Determine the [X, Y] coordinate at the center of the cell enclosing the given text.  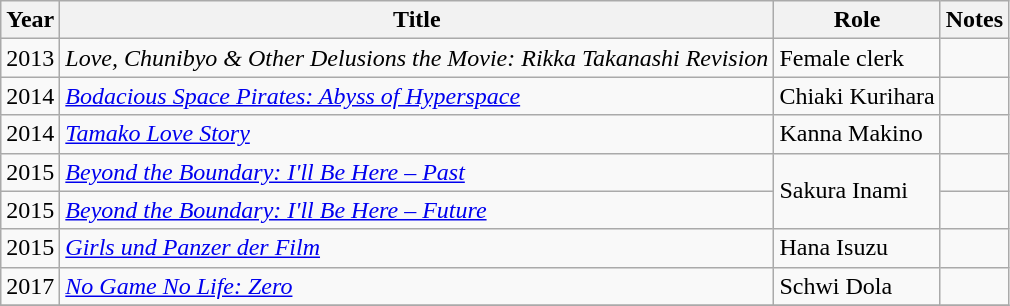
Love, Chunibyo & Other Delusions the Movie: Rikka Takanashi Revision [417, 58]
Beyond the Boundary: I'll Be Here – Future [417, 210]
No Game No Life: Zero [417, 286]
Schwi Dola [857, 286]
Beyond the Boundary: I'll Be Here – Past [417, 172]
Bodacious Space Pirates: Abyss of Hyperspace [417, 96]
Tamako Love Story [417, 134]
Hana Isuzu [857, 248]
Title [417, 20]
Year [30, 20]
Female clerk [857, 58]
Notes [974, 20]
Sakura Inami [857, 191]
Kanna Makino [857, 134]
Role [857, 20]
2017 [30, 286]
Girls und Panzer der Film [417, 248]
2013 [30, 58]
Chiaki Kurihara [857, 96]
